Capture the cell that displays the provided text and extract its (x, y) central coordinate. 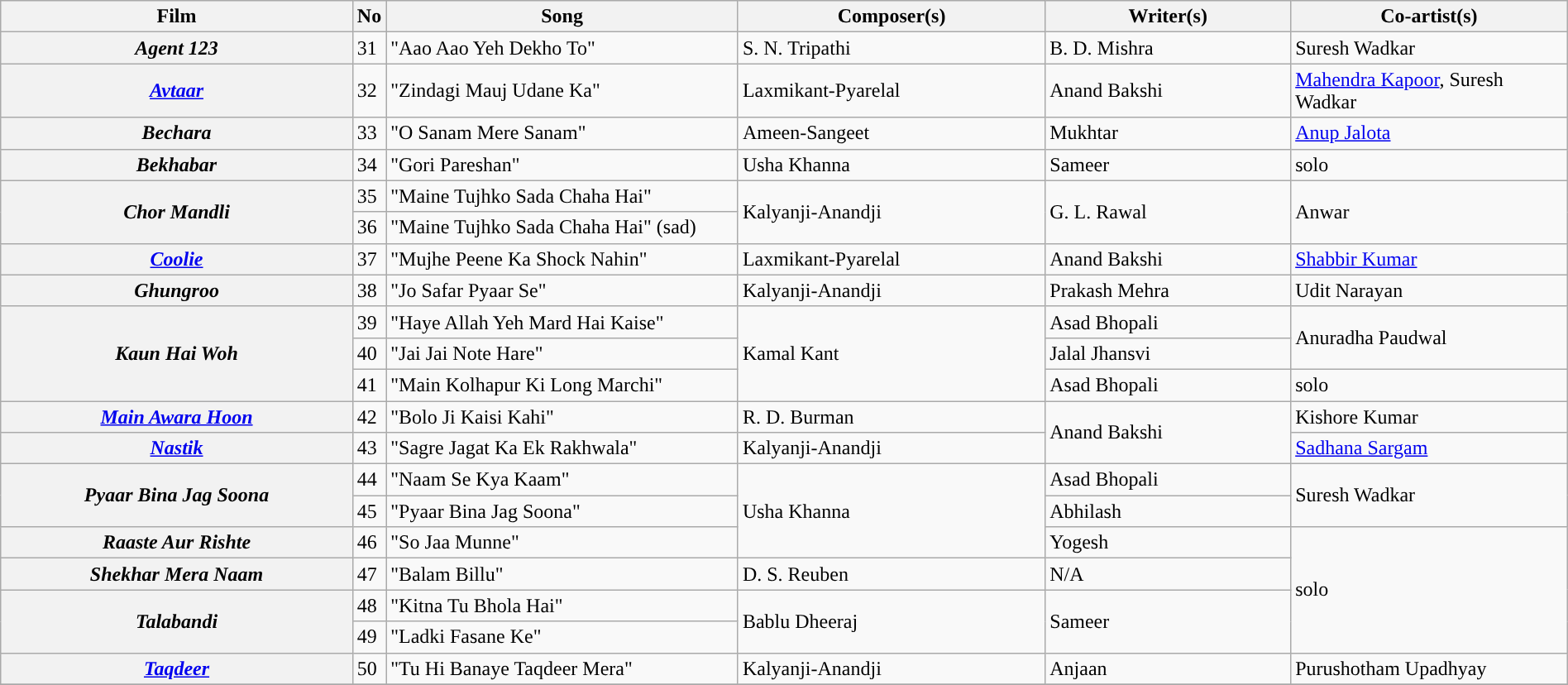
Raaste Aur Rishte (177, 543)
Prakash Mehra (1168, 290)
38 (369, 290)
Main Awara Hoon (177, 416)
40 (369, 353)
Mukhtar (1168, 133)
Song (562, 17)
41 (369, 385)
33 (369, 133)
"Haye Allah Yeh Mard Hai Kaise" (562, 322)
"Tu Hi Banaye Taqdeer Mera" (562, 668)
Co-artist(s) (1429, 17)
34 (369, 165)
46 (369, 543)
Film (177, 17)
"O Sanam Mere Sanam" (562, 133)
Writer(s) (1168, 17)
N/A (1168, 574)
"Balam Billu" (562, 574)
Shabbir Kumar (1429, 259)
G. L. Rawal (1168, 212)
"Pyaar Bina Jag Soona" (562, 511)
Talabandi (177, 621)
"So Jaa Munne" (562, 543)
"Naam Se Kya Kaam" (562, 480)
Udit Narayan (1429, 290)
Anup Jalota (1429, 133)
Kamal Kant (892, 353)
Kaun Hai Woh (177, 353)
31 (369, 48)
Shekhar Mera Naam (177, 574)
"Ladki Fasane Ke" (562, 637)
"Main Kolhapur Ki Long Marchi" (562, 385)
48 (369, 606)
"Aao Aao Yeh Dekho To" (562, 48)
36 (369, 228)
Chor Mandli (177, 212)
Yogesh (1168, 543)
"Kitna Tu Bhola Hai" (562, 606)
Coolie (177, 259)
Avtaar (177, 91)
43 (369, 448)
"Maine Tujhko Sada Chaha Hai" (562, 196)
"Gori Pareshan" (562, 165)
Anuradha Paudwal (1429, 338)
Bablu Dheeraj (892, 621)
B. D. Mishra (1168, 48)
"Maine Tujhko Sada Chaha Hai" (sad) (562, 228)
"Zindagi Mauj Udane Ka" (562, 91)
45 (369, 511)
Composer(s) (892, 17)
Ghungroo (177, 290)
D. S. Reuben (892, 574)
Taqdeer (177, 668)
Jalal Jhansvi (1168, 353)
Mahendra Kapoor, Suresh Wadkar (1429, 91)
37 (369, 259)
"Jo Safar Pyaar Se" (562, 290)
Nastik (177, 448)
Ameen-Sangeet (892, 133)
"Bolo Ji Kaisi Kahi" (562, 416)
44 (369, 480)
Sadhana Sargam (1429, 448)
"Jai Jai Note Hare" (562, 353)
Anwar (1429, 212)
50 (369, 668)
R. D. Burman (892, 416)
S. N. Tripathi (892, 48)
Kishore Kumar (1429, 416)
39 (369, 322)
47 (369, 574)
Purushotham Upadhyay (1429, 668)
35 (369, 196)
"Mujhe Peene Ka Shock Nahin" (562, 259)
Bechara (177, 133)
Abhilash (1168, 511)
"Sagre Jagat Ka Ek Rakhwala" (562, 448)
Agent 123 (177, 48)
Bekhabar (177, 165)
Pyaar Bina Jag Soona (177, 496)
42 (369, 416)
No (369, 17)
Anjaan (1168, 668)
49 (369, 637)
32 (369, 91)
